Locate the cell with the specified text and output its (x, y) center coordinate. 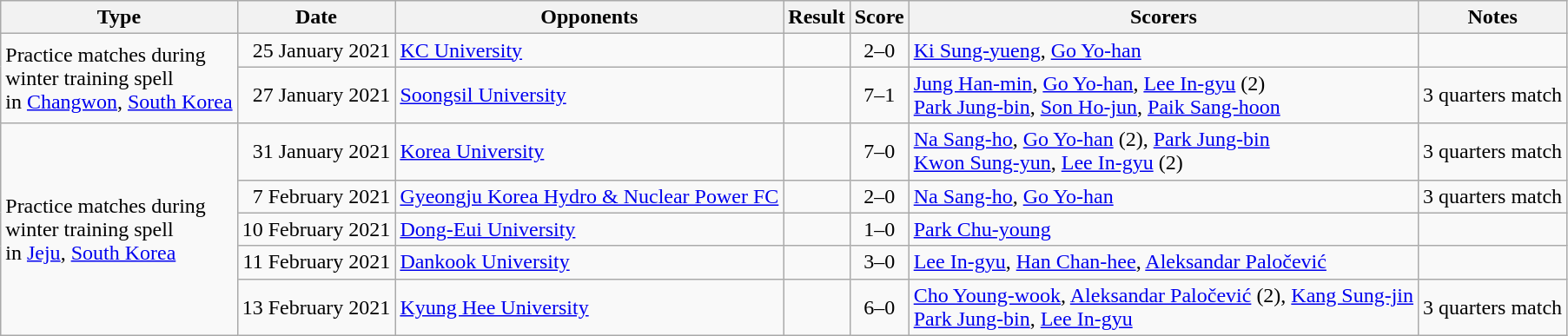
Scorers (1163, 17)
3–0 (879, 262)
10 February 2021 (316, 229)
Na Sang-ho, Go Yo-han (2), Park Jung-bin Kwon Sung-yun, Lee In-gyu (2) (1163, 151)
KC University (589, 50)
7–1 (879, 96)
Dankook University (589, 262)
11 February 2021 (316, 262)
Opponents (589, 17)
Date (316, 17)
Korea University (589, 151)
Na Sang-ho, Go Yo-han (1163, 196)
7 February 2021 (316, 196)
Practice matches duringwinter training spell in Changwon, South Korea (119, 78)
Cho Young-wook, Aleksandar Paločević (2), Kang Sung-jin Park Jung-bin, Lee In-gyu (1163, 307)
Type (119, 17)
Soongsil University (589, 96)
Park Chu-young (1163, 229)
Jung Han-min, Go Yo-han, Lee In-gyu (2) Park Jung-bin, Son Ho-jun, Paik Sang-hoon (1163, 96)
Practice matches duringwinter training spell in Jeju, South Korea (119, 229)
6–0 (879, 307)
13 February 2021 (316, 307)
Notes (1492, 17)
25 January 2021 (316, 50)
31 January 2021 (316, 151)
Ki Sung-yueng, Go Yo-han (1163, 50)
Dong-Eui University (589, 229)
Gyeongju Korea Hydro & Nuclear Power FC (589, 196)
Score (879, 17)
27 January 2021 (316, 96)
Lee In-gyu, Han Chan-hee, Aleksandar Paločević (1163, 262)
Kyung Hee University (589, 307)
7–0 (879, 151)
Result (817, 17)
1–0 (879, 229)
